Return [X, Y] of the center of cell containing provided text 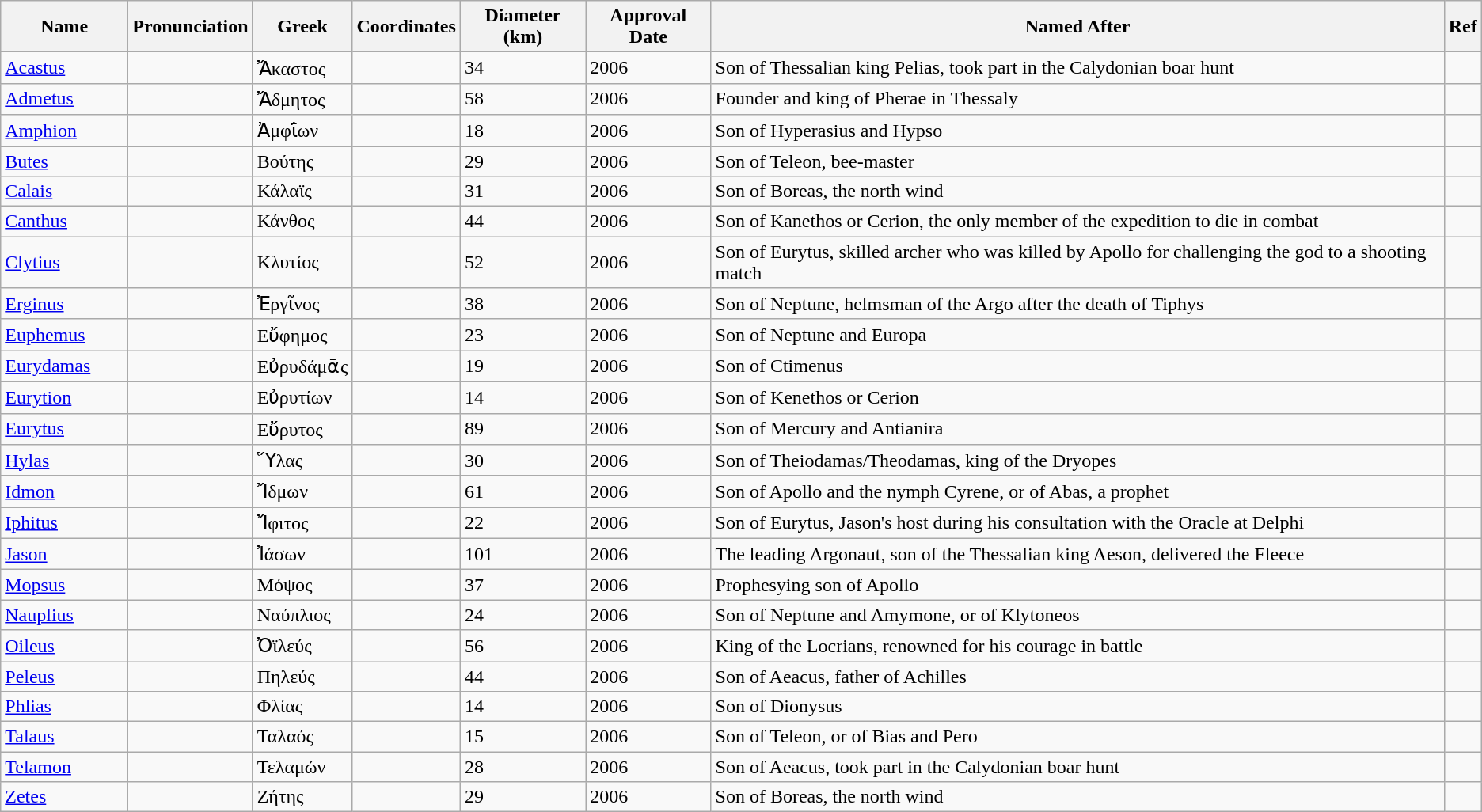
Ἀμφῑ́ων [302, 131]
Mopsus [65, 585]
Ζήτης [302, 797]
Ref [1463, 27]
Son of Theiodamas/Theodamas, king of the Dryopes [1077, 461]
Son of Aeacus, father of Achilles [1077, 677]
28 [522, 767]
Son of Kanethos or Cerion, the only member of the expedition to die in combat [1077, 222]
Ὕλας [302, 461]
Κάνθος [302, 222]
Amphion [65, 131]
Εὔφημος [302, 335]
Ἰάσων [302, 554]
Eurydamas [65, 366]
Oileus [65, 646]
Son of Neptune and Europa [1077, 335]
Βούτης [302, 161]
Εὐρυτίων [302, 397]
61 [522, 491]
Εὔρυτος [302, 429]
Erginus [65, 304]
Ἐργῖνος [302, 304]
Nauplius [65, 615]
52 [522, 263]
Peleus [65, 677]
Admetus [65, 99]
Named After [1077, 27]
Clytius [65, 263]
24 [522, 615]
Ἴφιτος [302, 523]
Talaus [65, 737]
89 [522, 429]
Eurytus [65, 429]
Canthus [65, 222]
22 [522, 523]
Euphemus [65, 335]
56 [522, 646]
Founder and king of Pherae in Thessaly [1077, 99]
Eurytion [65, 397]
38 [522, 304]
Ἄδμητος [302, 99]
Son of Hyperasius and Hypso [1077, 131]
Son of Teleon, bee-master [1077, 161]
Son of Dionysus [1077, 707]
King of the Locrians, renowned for his courage in battle [1077, 646]
Son of Teleon, or of Bias and Pero [1077, 737]
Idmon [65, 491]
18 [522, 131]
Telamon [65, 767]
34 [522, 68]
Εὐρυδάμᾱς [302, 366]
Jason [65, 554]
30 [522, 461]
Son of Apollo and the nymph Cyrene, or of Abas, a prophet [1077, 491]
Son of Kenethos or Cerion [1077, 397]
Φλίας [302, 707]
Son of Eurytus, skilled archer who was killed by Apollo for challenging the god to a shooting match [1077, 263]
31 [522, 192]
Κλυτίος [302, 263]
Coordinates [406, 27]
37 [522, 585]
Calais [65, 192]
Son of Aeacus, took part in the Calydonian boar hunt [1077, 767]
Ναύπλιος [302, 615]
Τελαμών [302, 767]
Son of Thessalian king Pelias, took part in the Calydonian boar hunt [1077, 68]
Diameter (km) [522, 27]
Son of Mercury and Antianira [1077, 429]
Μόψος [302, 585]
Iphitus [65, 523]
Son of Neptune, helmsman of the Argo after the death of Tiphys [1077, 304]
Zetes [65, 797]
Butes [65, 161]
Greek [302, 27]
Pronunciation [190, 27]
Son of Eurytus, Jason's host during his consultation with the Oracle at Delphi [1077, 523]
Acastus [65, 68]
15 [522, 737]
58 [522, 99]
Κάλαϊς [302, 192]
Son of Neptune and Amymone, or of Klytoneos [1077, 615]
Approval Date [648, 27]
Ἄκαστος [302, 68]
Son of Ctimenus [1077, 366]
Hylas [65, 461]
23 [522, 335]
Πηλεύς [302, 677]
Ὀϊλεύς [302, 646]
101 [522, 554]
Phlias [65, 707]
Prophesying son of Apollo [1077, 585]
19 [522, 366]
The leading Argonaut, son of the Thessalian king Aeson, delivered the Fleece [1077, 554]
Ταλαός [302, 737]
Ἴδμων [302, 491]
Name [65, 27]
